Locate the cell with the specified text and output its (x, y) center coordinate. 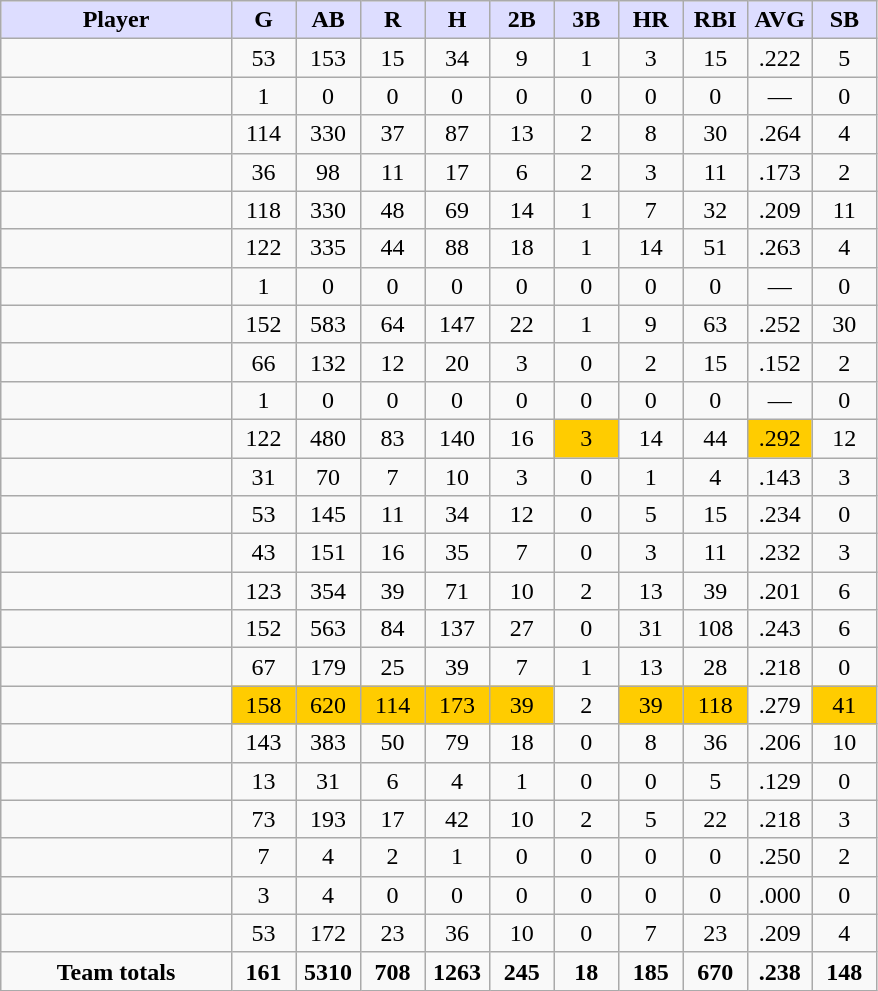
48 (392, 210)
42 (458, 819)
179 (328, 667)
708 (392, 971)
.232 (780, 553)
87 (458, 134)
143 (264, 743)
83 (392, 438)
.238 (780, 971)
153 (328, 58)
51 (716, 248)
480 (328, 438)
69 (458, 210)
.000 (780, 895)
137 (458, 629)
620 (328, 705)
27 (522, 629)
28 (716, 667)
.129 (780, 781)
G (264, 20)
1263 (458, 971)
.234 (780, 515)
.222 (780, 58)
SB (844, 20)
2B (522, 20)
.143 (780, 477)
148 (844, 971)
.206 (780, 743)
.292 (780, 438)
25 (392, 667)
108 (716, 629)
354 (328, 591)
145 (328, 515)
.201 (780, 591)
173 (458, 705)
63 (716, 324)
Player (116, 20)
H (458, 20)
64 (392, 324)
.252 (780, 324)
335 (328, 248)
35 (458, 553)
.152 (780, 362)
73 (264, 819)
.264 (780, 134)
88 (458, 248)
71 (458, 591)
193 (328, 819)
32 (716, 210)
383 (328, 743)
79 (458, 743)
R (392, 20)
70 (328, 477)
.243 (780, 629)
43 (264, 553)
161 (264, 971)
67 (264, 667)
98 (328, 172)
37 (392, 134)
Team totals (116, 971)
.173 (780, 172)
140 (458, 438)
84 (392, 629)
583 (328, 324)
245 (522, 971)
RBI (716, 20)
41 (844, 705)
670 (716, 971)
AB (328, 20)
.250 (780, 857)
3B (586, 20)
147 (458, 324)
20 (458, 362)
185 (650, 971)
151 (328, 553)
.279 (780, 705)
5310 (328, 971)
HR (650, 20)
66 (264, 362)
132 (328, 362)
50 (392, 743)
.263 (780, 248)
AVG (780, 20)
158 (264, 705)
123 (264, 591)
172 (328, 933)
563 (328, 629)
